Search for the cell housing the specified text and yield its (X, Y) center coordinate. 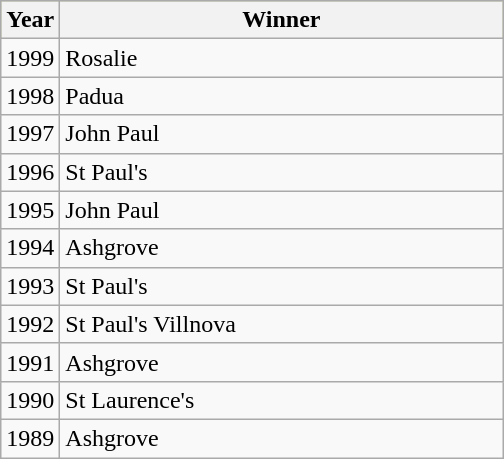
Winner (282, 20)
St Paul's Villnova (282, 324)
1992 (30, 324)
Year (30, 20)
1991 (30, 362)
1996 (30, 172)
Rosalie (282, 58)
1989 (30, 438)
1999 (30, 58)
1997 (30, 134)
1994 (30, 248)
1990 (30, 400)
St Laurence's (282, 400)
Padua (282, 96)
1998 (30, 96)
1993 (30, 286)
1995 (30, 210)
